For the text-containing cell, return its midpoint in (x, y) coordinate format. 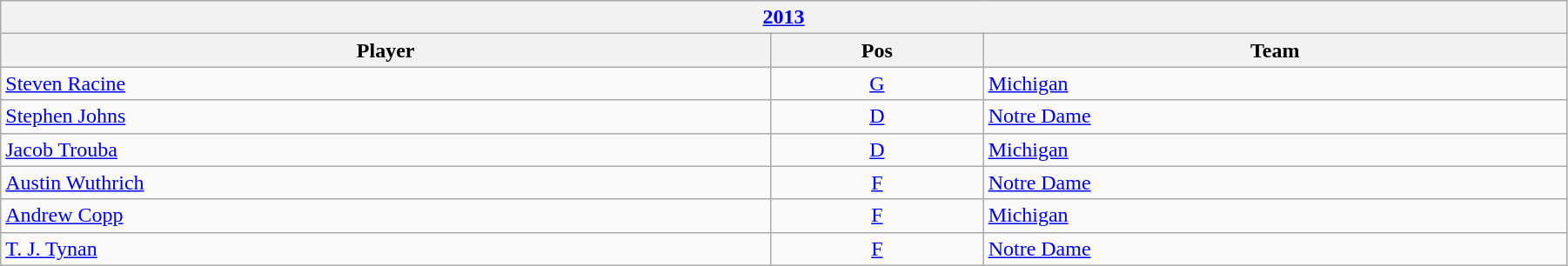
Jacob Trouba (386, 150)
Player (386, 50)
2013 (784, 17)
Stephen Johns (386, 116)
Andrew Copp (386, 216)
T. J. Tynan (386, 249)
G (877, 83)
Austin Wuthrich (386, 183)
Pos (877, 50)
Steven Racine (386, 83)
Team (1275, 50)
